Identify which cell holds the provided text, then report its [X, Y] central coordinate. 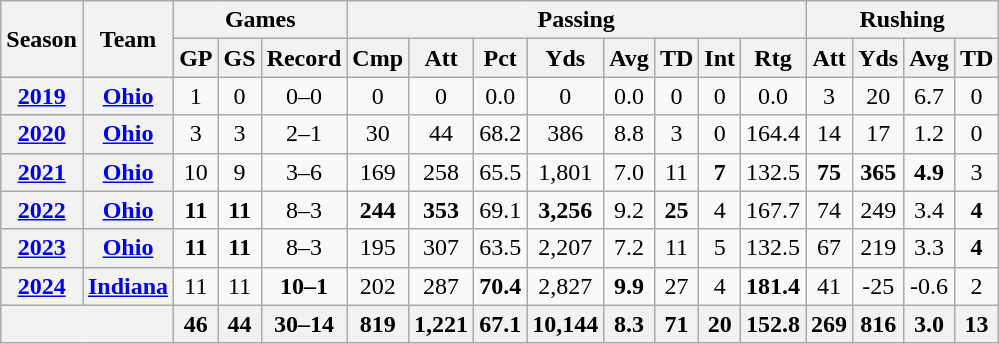
1,221 [442, 324]
17 [878, 134]
-0.6 [930, 286]
3.0 [930, 324]
9.2 [630, 210]
GP [196, 58]
8.3 [630, 324]
10 [196, 172]
2020 [42, 134]
3–6 [304, 172]
2019 [42, 96]
244 [378, 210]
75 [830, 172]
Indiana [128, 286]
2023 [42, 248]
5 [720, 248]
307 [442, 248]
287 [442, 286]
353 [442, 210]
-25 [878, 286]
67.1 [500, 324]
7.2 [630, 248]
152.8 [774, 324]
Int [720, 58]
65.5 [500, 172]
3.3 [930, 248]
819 [378, 324]
365 [878, 172]
1,801 [566, 172]
8.8 [630, 134]
10–1 [304, 286]
2024 [42, 286]
269 [830, 324]
164.4 [774, 134]
2021 [42, 172]
41 [830, 286]
0–0 [304, 96]
169 [378, 172]
Record [304, 58]
816 [878, 324]
9.9 [630, 286]
71 [676, 324]
2022 [42, 210]
386 [566, 134]
Team [128, 39]
1.2 [930, 134]
Rushing [902, 20]
GS [240, 58]
258 [442, 172]
4.9 [930, 172]
Pct [500, 58]
10,144 [566, 324]
2,827 [566, 286]
3,256 [566, 210]
7.0 [630, 172]
9 [240, 172]
Games [260, 20]
74 [830, 210]
46 [196, 324]
3.4 [930, 210]
219 [878, 248]
27 [676, 286]
68.2 [500, 134]
70.4 [500, 286]
181.4 [774, 286]
167.7 [774, 210]
25 [676, 210]
Passing [576, 20]
2 [976, 286]
63.5 [500, 248]
13 [976, 324]
2–1 [304, 134]
1 [196, 96]
67 [830, 248]
249 [878, 210]
2,207 [566, 248]
Rtg [774, 58]
195 [378, 248]
30–14 [304, 324]
7 [720, 172]
Season [42, 39]
14 [830, 134]
69.1 [500, 210]
6.7 [930, 96]
Cmp [378, 58]
202 [378, 286]
30 [378, 134]
